Capture the cell that displays the provided text and extract its [X, Y] central coordinate. 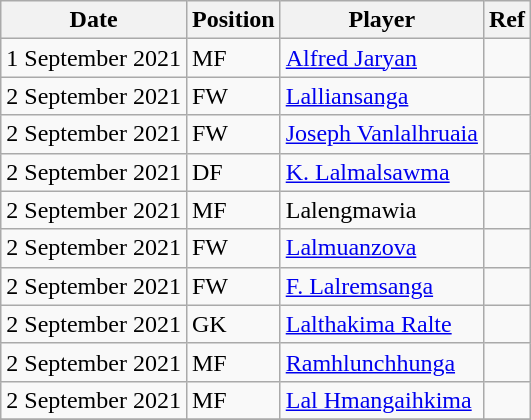
Lalliansanga [382, 96]
Ref [506, 20]
F. Lalremsanga [382, 286]
Lalthakima Ralte [382, 324]
Lalmuanzova [382, 248]
Alfred Jaryan [382, 58]
GK [233, 324]
Date [94, 20]
Joseph Vanlalhruaia [382, 134]
Player [382, 20]
K. Lalmalsawma [382, 172]
1 September 2021 [94, 58]
Lalengmawia [382, 210]
Ramhlunchhunga [382, 362]
Lal Hmangaihkima [382, 400]
Position [233, 20]
DF [233, 172]
